Determine the [X, Y] coordinate at the center of the cell enclosing the given text.  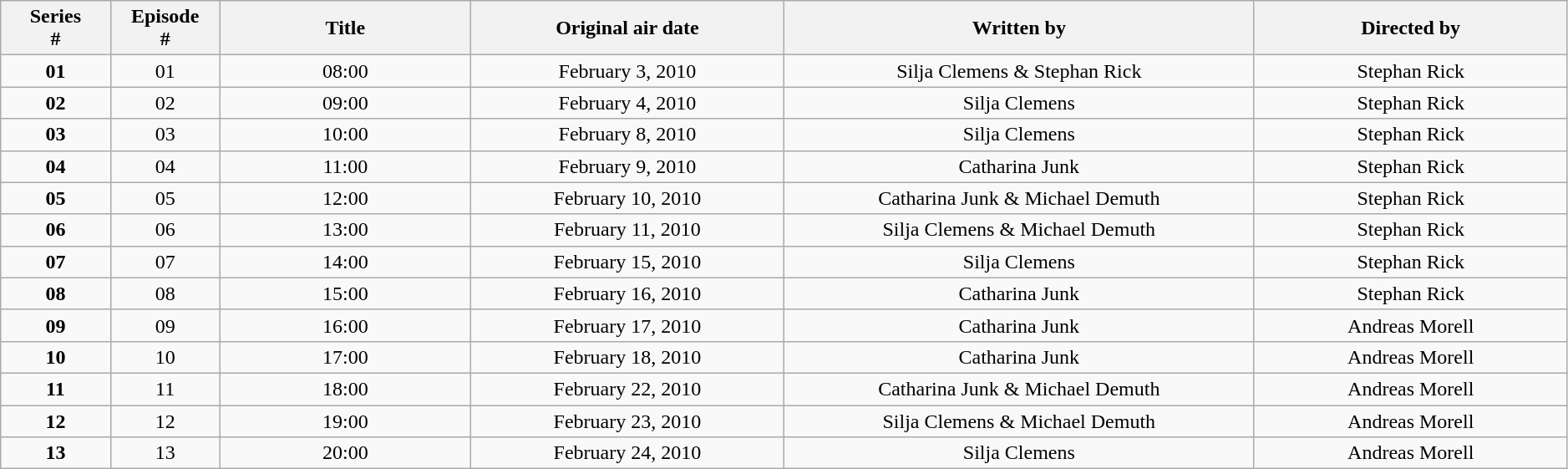
February 17, 2010 [627, 325]
Silja Clemens & Stephan Rick [1019, 71]
Written by [1019, 28]
20:00 [345, 453]
15:00 [345, 293]
14:00 [345, 262]
February 4, 2010 [627, 103]
11:00 [345, 166]
Directed by [1410, 28]
February 23, 2010 [627, 421]
16:00 [345, 325]
February 16, 2010 [627, 293]
18:00 [345, 389]
19:00 [345, 421]
February 24, 2010 [627, 453]
17:00 [345, 357]
Series# [55, 28]
Title [345, 28]
12:00 [345, 198]
09:00 [345, 103]
13:00 [345, 230]
February 8, 2010 [627, 135]
Episode# [165, 28]
February 15, 2010 [627, 262]
08:00 [345, 71]
February 11, 2010 [627, 230]
February 3, 2010 [627, 71]
February 18, 2010 [627, 357]
February 22, 2010 [627, 389]
February 9, 2010 [627, 166]
Original air date [627, 28]
February 10, 2010 [627, 198]
10:00 [345, 135]
